Return [x, y] of the center of cell containing provided text 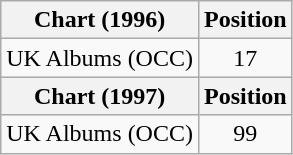
Chart (1997) [100, 96]
99 [245, 134]
17 [245, 58]
Chart (1996) [100, 20]
